Detect which cell encompasses the target text, then output its [x, y] center coordinate. 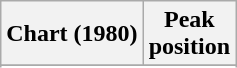
Chart (1980) [72, 34]
Peakposition [189, 34]
